Locate the cell with the specified text and output its (x, y) center coordinate. 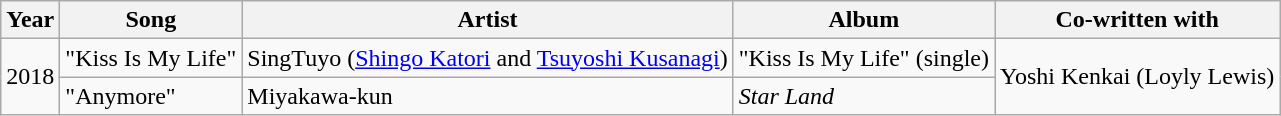
SingTuyo (Shingo Katori and Tsuyoshi Kusanagi) (488, 58)
"Kiss Is My Life" (151, 58)
Miyakawa-kun (488, 96)
"Anymore" (151, 96)
Song (151, 20)
2018 (30, 77)
Co-written with (1138, 20)
Artist (488, 20)
Yoshi Kenkai (Loyly Lewis) (1138, 77)
Year (30, 20)
Star Land (864, 96)
Album (864, 20)
"Kiss Is My Life" (single) (864, 58)
